Search for the cell housing the specified text and yield its (x, y) center coordinate. 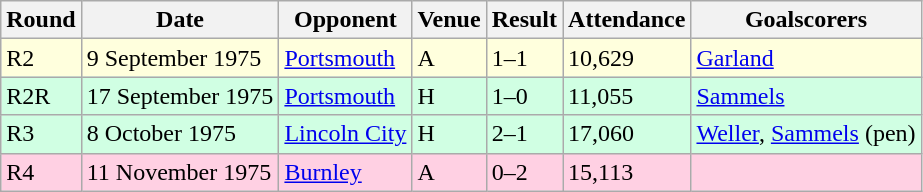
Venue (449, 20)
Goalscorers (806, 20)
17,060 (627, 134)
1–1 (524, 58)
R2R (41, 96)
R2 (41, 58)
Garland (806, 58)
11 November 1975 (180, 172)
Result (524, 20)
0–2 (524, 172)
R4 (41, 172)
10,629 (627, 58)
17 September 1975 (180, 96)
Round (41, 20)
15,113 (627, 172)
11,055 (627, 96)
Weller, Sammels (pen) (806, 134)
9 September 1975 (180, 58)
Opponent (346, 20)
Attendance (627, 20)
8 October 1975 (180, 134)
Lincoln City (346, 134)
Burnley (346, 172)
Sammels (806, 96)
Date (180, 20)
2–1 (524, 134)
1–0 (524, 96)
R3 (41, 134)
